Determine the [x, y] coordinate at the center of the cell enclosing the given text.  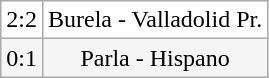
Parla - Hispano [154, 58]
Burela - Valladolid Pr. [154, 20]
2:2 [22, 20]
0:1 [22, 58]
